For the text-containing cell, return its midpoint in (x, y) coordinate format. 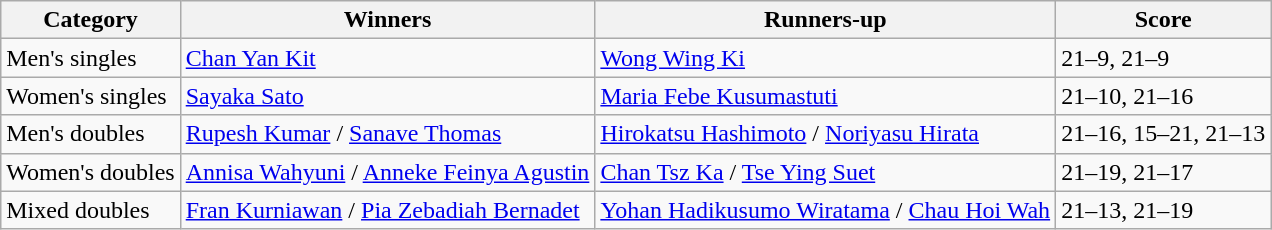
Men's doubles (90, 134)
Chan Yan Kit (388, 58)
Runners-up (826, 20)
Rupesh Kumar / Sanave Thomas (388, 134)
21–13, 21–19 (1164, 210)
Yohan Hadikusumo Wiratama / Chau Hoi Wah (826, 210)
Wong Wing Ki (826, 58)
Annisa Wahyuni / Anneke Feinya Agustin (388, 172)
Men's singles (90, 58)
Fran Kurniawan / Pia Zebadiah Bernadet (388, 210)
21–19, 21–17 (1164, 172)
Sayaka Sato (388, 96)
Winners (388, 20)
21–10, 21–16 (1164, 96)
Maria Febe Kusumastuti (826, 96)
Women's singles (90, 96)
Score (1164, 20)
Chan Tsz Ka / Tse Ying Suet (826, 172)
21–9, 21–9 (1164, 58)
Mixed doubles (90, 210)
Women's doubles (90, 172)
21–16, 15–21, 21–13 (1164, 134)
Hirokatsu Hashimoto / Noriyasu Hirata (826, 134)
Category (90, 20)
